Detect which cell encompasses the target text, then output its [X, Y] center coordinate. 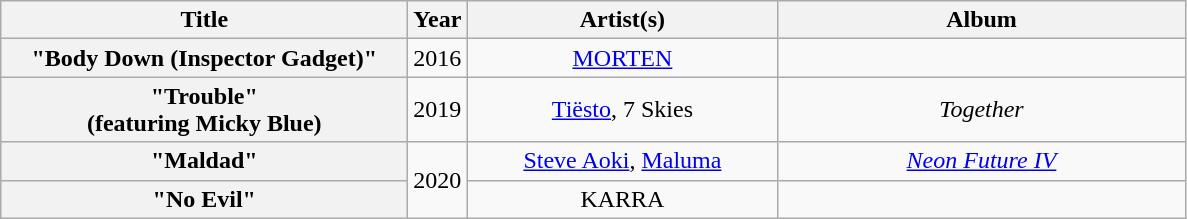
"Trouble"(featuring Micky Blue) [204, 110]
Artist(s) [622, 20]
"Maldad" [204, 161]
Steve Aoki, Maluma [622, 161]
Neon Future IV [982, 161]
2019 [438, 110]
KARRA [622, 199]
Together [982, 110]
2016 [438, 58]
Tiësto, 7 Skies [622, 110]
Year [438, 20]
2020 [438, 180]
"Body Down (Inspector Gadget)" [204, 58]
Album [982, 20]
Title [204, 20]
MORTEN [622, 58]
"No Evil" [204, 199]
